Identify which cell holds the provided text, then report its (x, y) central coordinate. 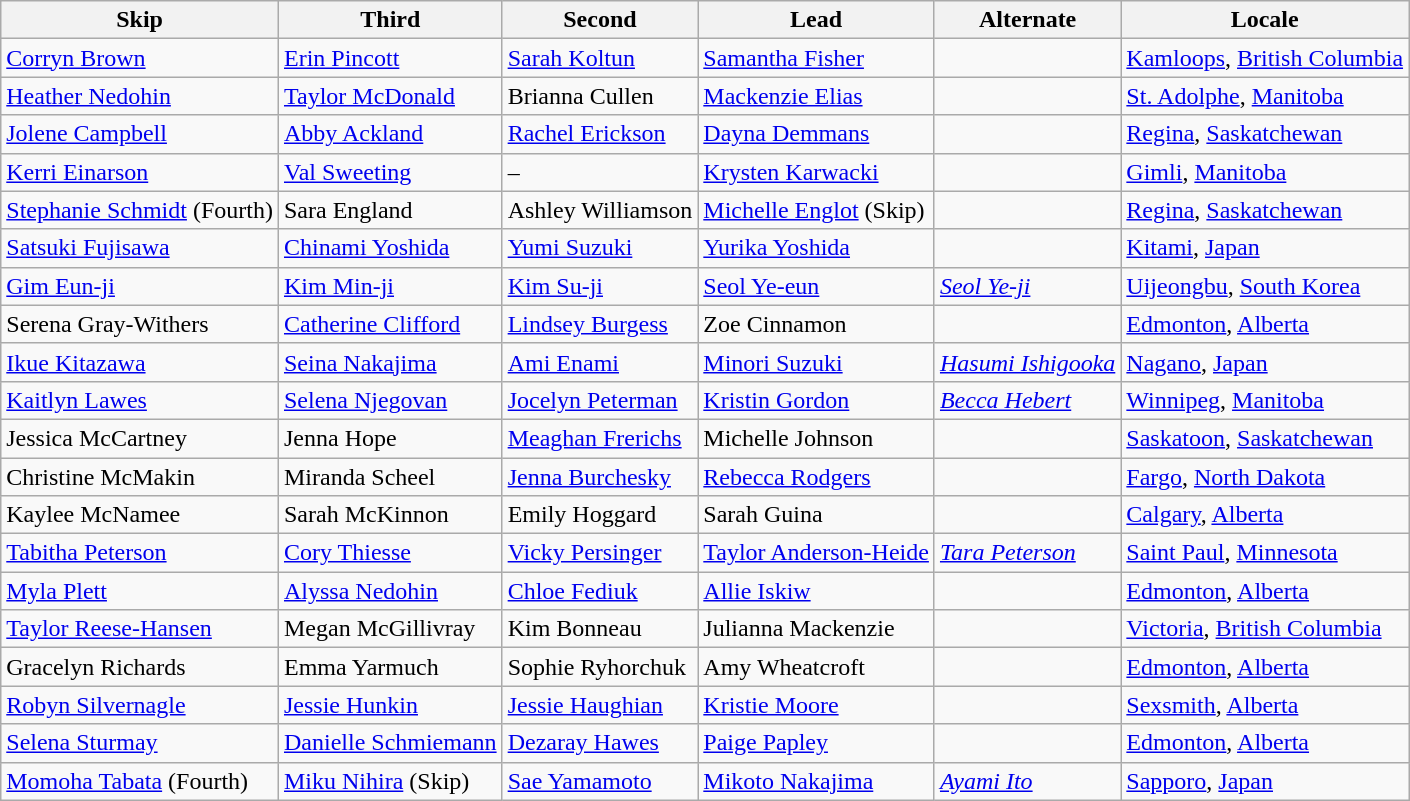
Gimli, Manitoba (1265, 172)
Sarah Koltun (600, 58)
Sarah McKinnon (390, 515)
Chinami Yoshida (390, 248)
Victoria, British Columbia (1265, 629)
Chloe Fediuk (600, 591)
Emma Yarmuch (390, 667)
Satsuki Fujisawa (140, 248)
Heather Nedohin (140, 96)
Megan McGillivray (390, 629)
Rebecca Rodgers (816, 477)
Rachel Erickson (600, 134)
Tabitha Peterson (140, 553)
Winnipeg, Manitoba (1265, 400)
Kristin Gordon (816, 400)
Jessie Hunkin (390, 705)
Sara England (390, 210)
Kitami, Japan (1265, 248)
Taylor Reese-Hansen (140, 629)
Cory Thiesse (390, 553)
Ayami Ito (1027, 781)
Yumi Suzuki (600, 248)
Kim Min-ji (390, 286)
Samantha Fisher (816, 58)
St. Adolphe, Manitoba (1265, 96)
Vicky Persinger (600, 553)
Jenna Burchesky (600, 477)
Jessica McCartney (140, 438)
Kim Su-ji (600, 286)
Jessie Haughian (600, 705)
Kim Bonneau (600, 629)
Selena Sturmay (140, 743)
Gracelyn Richards (140, 667)
Kamloops, British Columbia (1265, 58)
Saint Paul, Minnesota (1265, 553)
Alternate (1027, 20)
Taylor Anderson-Heide (816, 553)
Myla Plett (140, 591)
Lindsey Burgess (600, 324)
Momoha Tabata (Fourth) (140, 781)
Michelle Johnson (816, 438)
Locale (1265, 20)
Krysten Karwacki (816, 172)
Michelle Englot (Skip) (816, 210)
Christine McMakin (140, 477)
Kristie Moore (816, 705)
Seol Ye-eun (816, 286)
Emily Hoggard (600, 515)
Allie Iskiw (816, 591)
Miku Nihira (Skip) (390, 781)
Kaylee McNamee (140, 515)
Hasumi Ishigooka (1027, 362)
Tara Peterson (1027, 553)
Selena Njegovan (390, 400)
Seina Nakajima (390, 362)
Lead (816, 20)
Second (600, 20)
Abby Ackland (390, 134)
Mikoto Nakajima (816, 781)
Jolene Campbell (140, 134)
Dezaray Hawes (600, 743)
Serena Gray-Withers (140, 324)
Yurika Yoshida (816, 248)
Nagano, Japan (1265, 362)
Seol Ye-ji (1027, 286)
Danielle Schmiemann (390, 743)
Sexsmith, Alberta (1265, 705)
Ami Enami (600, 362)
Amy Wheatcroft (816, 667)
Catherine Clifford (390, 324)
Val Sweeting (390, 172)
Gim Eun-ji (140, 286)
Mackenzie Elias (816, 96)
Sarah Guina (816, 515)
Dayna Demmans (816, 134)
Calgary, Alberta (1265, 515)
Paige Papley (816, 743)
Minori Suzuki (816, 362)
Zoe Cinnamon (816, 324)
Jenna Hope (390, 438)
Robyn Silvernagle (140, 705)
Julianna Mackenzie (816, 629)
Becca Hebert (1027, 400)
Kerri Einarson (140, 172)
Ashley Williamson (600, 210)
Meaghan Frerichs (600, 438)
Corryn Brown (140, 58)
Brianna Cullen (600, 96)
Sae Yamamoto (600, 781)
Sapporo, Japan (1265, 781)
Skip (140, 20)
Stephanie Schmidt (Fourth) (140, 210)
Miranda Scheel (390, 477)
Sophie Ryhorchuk (600, 667)
Alyssa Nedohin (390, 591)
Fargo, North Dakota (1265, 477)
Kaitlyn Lawes (140, 400)
Taylor McDonald (390, 96)
Erin Pincott (390, 58)
Jocelyn Peterman (600, 400)
– (600, 172)
Uijeongbu, South Korea (1265, 286)
Ikue Kitazawa (140, 362)
Third (390, 20)
Saskatoon, Saskatchewan (1265, 438)
